Locate the cell with the specified text and output its (x, y) center coordinate. 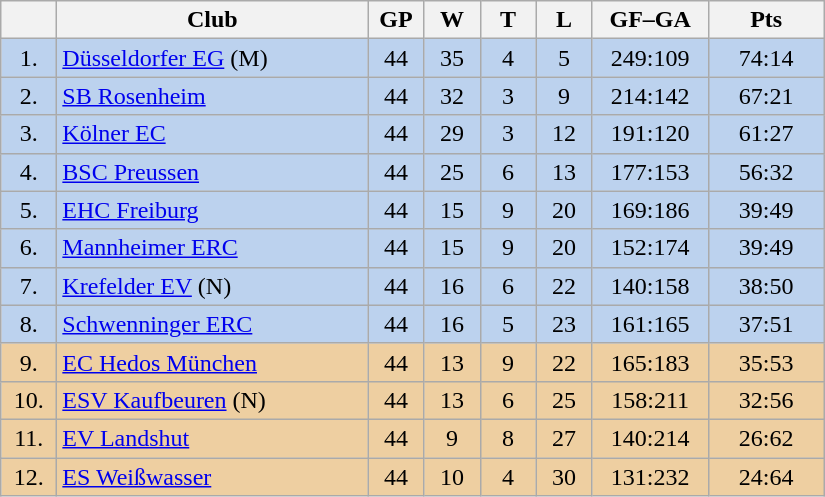
EV Landshut (212, 438)
74:14 (766, 58)
67:21 (766, 96)
11. (29, 438)
Club (212, 20)
8. (29, 324)
161:165 (650, 324)
30 (564, 477)
12 (564, 134)
12. (29, 477)
Krefelder EV (N) (212, 286)
EHC Freiburg (212, 210)
27 (564, 438)
1. (29, 58)
Mannheimer ERC (212, 248)
169:186 (650, 210)
BSC Preussen (212, 172)
32:56 (766, 400)
56:32 (766, 172)
8 (508, 438)
Kölner EC (212, 134)
7. (29, 286)
158:211 (650, 400)
140:158 (650, 286)
4. (29, 172)
23 (564, 324)
T (508, 20)
249:109 (650, 58)
2. (29, 96)
GP (396, 20)
191:120 (650, 134)
165:183 (650, 362)
Düsseldorfer EG (M) (212, 58)
10 (452, 477)
177:153 (650, 172)
29 (452, 134)
L (564, 20)
5. (29, 210)
GF–GA (650, 20)
131:232 (650, 477)
9. (29, 362)
10. (29, 400)
35:53 (766, 362)
ES Weißwasser (212, 477)
26:62 (766, 438)
Pts (766, 20)
38:50 (766, 286)
EC Hedos München (212, 362)
W (452, 20)
32 (452, 96)
214:142 (650, 96)
140:214 (650, 438)
Schwenninger ERC (212, 324)
ESV Kaufbeuren (N) (212, 400)
24:64 (766, 477)
37:51 (766, 324)
152:174 (650, 248)
6. (29, 248)
61:27 (766, 134)
35 (452, 58)
3. (29, 134)
SB Rosenheim (212, 96)
